Scan for the cell matching the given text and deliver its (X, Y) coordinate at center. 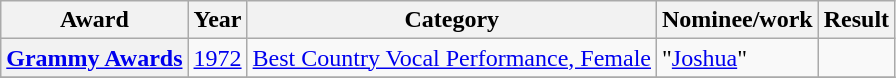
Category (452, 20)
"Joshua" (738, 58)
Grammy Awards (94, 58)
Nominee/work (738, 20)
Result (856, 20)
Award (94, 20)
Year (218, 20)
Best Country Vocal Performance, Female (452, 58)
1972 (218, 58)
